Scan for the cell matching the given text and deliver its (x, y) coordinate at center. 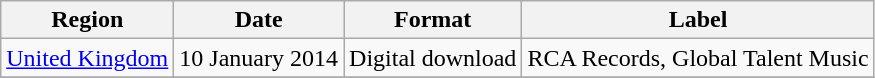
RCA Records, Global Talent Music (698, 58)
Digital download (433, 58)
10 January 2014 (259, 58)
Label (698, 20)
Format (433, 20)
United Kingdom (88, 58)
Region (88, 20)
Date (259, 20)
